Pinpoint the cell where the given text exists, returning its (X, Y) midpoint coordinate. 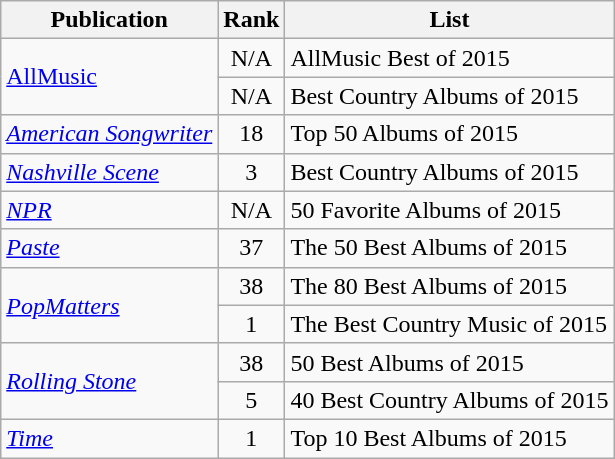
3 (252, 172)
Time (110, 438)
Top 50 Albums of 2015 (450, 134)
37 (252, 248)
Publication (110, 20)
Paste (110, 248)
AllMusic Best of 2015 (450, 58)
List (450, 20)
The 50 Best Albums of 2015 (450, 248)
American Songwriter (110, 134)
NPR (110, 210)
Rank (252, 20)
The 80 Best Albums of 2015 (450, 286)
The Best Country Music of 2015 (450, 324)
AllMusic (110, 77)
Rolling Stone (110, 381)
Top 10 Best Albums of 2015 (450, 438)
50 Best Albums of 2015 (450, 362)
50 Favorite Albums of 2015 (450, 210)
PopMatters (110, 305)
40 Best Country Albums of 2015 (450, 400)
18 (252, 134)
5 (252, 400)
Nashville Scene (110, 172)
